Scan for the cell matching the given text and deliver its [X, Y] coordinate at center. 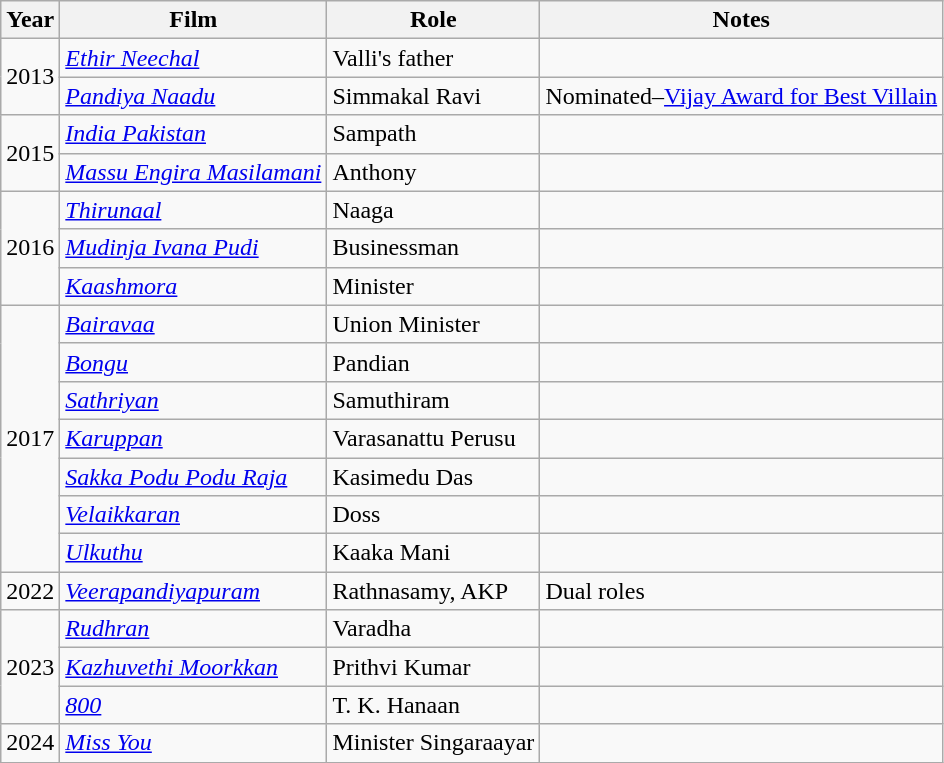
Veerapandiyapuram [194, 591]
2016 [30, 248]
Kaashmora [194, 286]
Dual roles [742, 591]
Rathnasamy, AKP [434, 591]
Mudinja Ivana Pudi [194, 248]
2015 [30, 153]
2023 [30, 667]
Ethir Neechal [194, 58]
Film [194, 20]
Pandian [434, 362]
Minister [434, 286]
Rudhran [194, 629]
Varadha [434, 629]
Valli's father [434, 58]
2017 [30, 438]
Massu Engira Masilamani [194, 172]
Pandiya Naadu [194, 96]
Anthony [434, 172]
800 [194, 705]
Notes [742, 20]
Kasimedu Das [434, 477]
Kaaka Mani [434, 553]
Kazhuvethi Moorkkan [194, 667]
Miss You [194, 743]
Sampath [434, 134]
Bairavaa [194, 324]
Samuthiram [434, 400]
India Pakistan [194, 134]
T. K. Hanaan [434, 705]
Doss [434, 515]
Nominated–Vijay Award for Best Villain [742, 96]
Union Minister [434, 324]
2022 [30, 591]
Varasanattu Perusu [434, 438]
Sakka Podu Podu Raja [194, 477]
Simmakal Ravi [434, 96]
Prithvi Kumar [434, 667]
Thirunaal [194, 210]
Karuppan [194, 438]
Bongu [194, 362]
Naaga [434, 210]
2024 [30, 743]
2013 [30, 77]
Businessman [434, 248]
Role [434, 20]
Minister Singaraayar [434, 743]
Velaikkaran [194, 515]
Ulkuthu [194, 553]
Year [30, 20]
Sathriyan [194, 400]
